Output the [X, Y] coordinate of the center of the cell containing the given text.  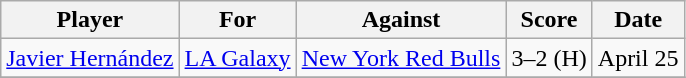
Score [549, 20]
April 25 [638, 58]
LA Galaxy [238, 58]
For [238, 20]
Player [90, 20]
Javier Hernández [90, 58]
3–2 (H) [549, 58]
Against [401, 20]
Date [638, 20]
New York Red Bulls [401, 58]
